Provide the [X, Y] coordinate of the cell's center where the given text is located.  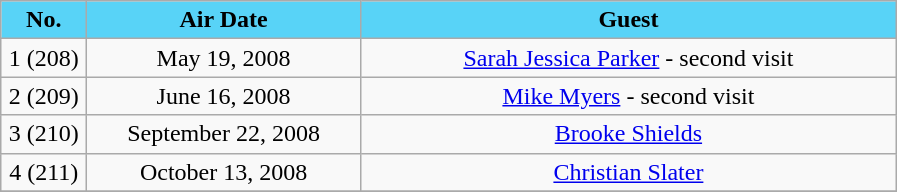
1 (208) [44, 58]
3 (210) [44, 134]
June 16, 2008 [224, 96]
Guest [628, 20]
Air Date [224, 20]
Brooke Shields [628, 134]
2 (209) [44, 96]
Sarah Jessica Parker - second visit [628, 58]
Christian Slater [628, 172]
No. [44, 20]
May 19, 2008 [224, 58]
4 (211) [44, 172]
Mike Myers - second visit [628, 96]
September 22, 2008 [224, 134]
October 13, 2008 [224, 172]
